Locate the cell with the specified text and output its (x, y) center coordinate. 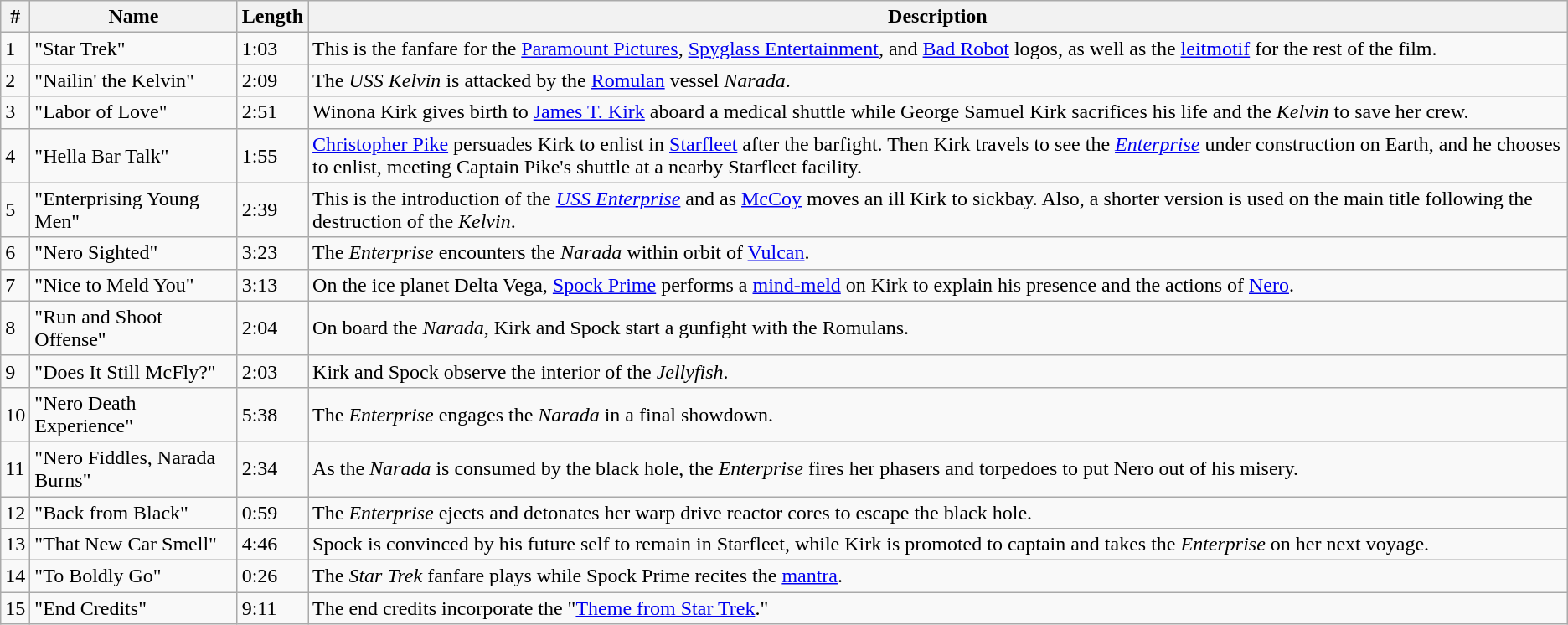
"Run and Shoot Offense" (134, 328)
Description (938, 17)
"That New Car Smell" (134, 545)
2:39 (272, 209)
4 (15, 156)
"To Boldly Go" (134, 576)
3:23 (272, 253)
Name (134, 17)
Length (272, 17)
5:38 (272, 414)
5 (15, 209)
As the Narada is consumed by the black hole, the Enterprise fires her phasers and torpedoes to put Nero out of his misery. (938, 469)
9:11 (272, 608)
"Nero Sighted" (134, 253)
2 (15, 80)
2:09 (272, 80)
9 (15, 371)
The Enterprise encounters the Narada within orbit of Vulcan. (938, 253)
14 (15, 576)
"Star Trek" (134, 49)
10 (15, 414)
"Nero Fiddles, Narada Burns" (134, 469)
11 (15, 469)
2:51 (272, 112)
# (15, 17)
The Enterprise ejects and detonates her warp drive reactor cores to escape the black hole. (938, 512)
6 (15, 253)
3 (15, 112)
"Nailin' the Kelvin" (134, 80)
12 (15, 512)
The Enterprise engages the Narada in a final showdown. (938, 414)
"Nero Death Experience" (134, 414)
"Hella Bar Talk" (134, 156)
2:34 (272, 469)
1:55 (272, 156)
2:03 (272, 371)
Winona Kirk gives birth to James T. Kirk aboard a medical shuttle while George Samuel Kirk sacrifices his life and the Kelvin to save her crew. (938, 112)
The Star Trek fanfare plays while Spock Prime recites the mantra. (938, 576)
This is the fanfare for the Paramount Pictures, Spyglass Entertainment, and Bad Robot logos, as well as the leitmotif for the rest of the film. (938, 49)
On board the Narada, Kirk and Spock start a gunfight with the Romulans. (938, 328)
1:03 (272, 49)
The end credits incorporate the "Theme from Star Trek." (938, 608)
13 (15, 545)
15 (15, 608)
The USS Kelvin is attacked by the Romulan vessel Narada. (938, 80)
0:26 (272, 576)
"Enterprising Young Men" (134, 209)
"Back from Black" (134, 512)
Spock is convinced by his future self to remain in Starfleet, while Kirk is promoted to captain and takes the Enterprise on her next voyage. (938, 545)
8 (15, 328)
7 (15, 285)
Kirk and Spock observe the interior of the Jellyfish. (938, 371)
3:13 (272, 285)
1 (15, 49)
4:46 (272, 545)
"End Credits" (134, 608)
2:04 (272, 328)
0:59 (272, 512)
"Labor of Love" (134, 112)
"Nice to Meld You" (134, 285)
"Does It Still McFly?" (134, 371)
On the ice planet Delta Vega, Spock Prime performs a mind-meld on Kirk to explain his presence and the actions of Nero. (938, 285)
